Determine the (X, Y) coordinate at the center of the cell enclosing the given text.  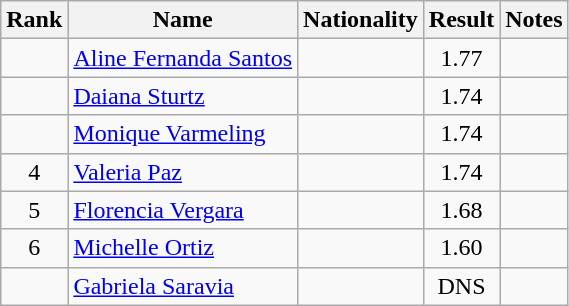
Aline Fernanda Santos (183, 58)
DNS (461, 286)
Michelle Ortiz (183, 248)
Valeria Paz (183, 172)
Name (183, 20)
1.68 (461, 210)
1.60 (461, 248)
6 (34, 248)
Notes (534, 20)
5 (34, 210)
Nationality (361, 20)
Florencia Vergara (183, 210)
Rank (34, 20)
Monique Varmeling (183, 134)
Daiana Sturtz (183, 96)
Result (461, 20)
1.77 (461, 58)
4 (34, 172)
Gabriela Saravia (183, 286)
